Determine the [X, Y] coordinate at the center of the cell enclosing the given text.  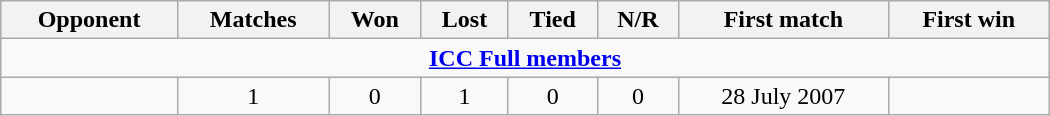
Tied [552, 20]
Opponent [90, 20]
ICC Full members [525, 58]
28 July 2007 [784, 96]
Matches [253, 20]
First win [968, 20]
First match [784, 20]
Won [375, 20]
Lost [465, 20]
N/R [638, 20]
